Extract the (X, Y) coordinate from the center of the cell holding the provided text.  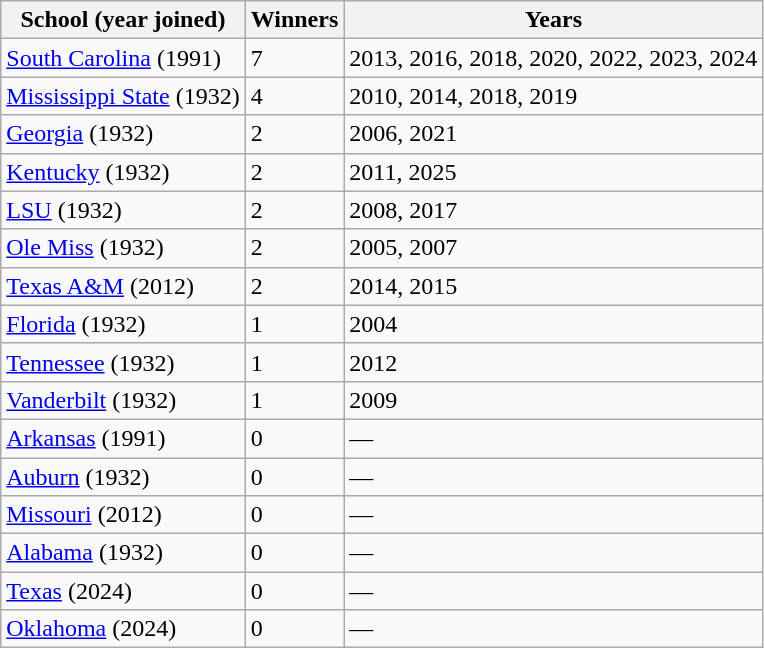
2004 (554, 324)
Kentucky (1932) (123, 172)
Ole Miss (1932) (123, 248)
2009 (554, 400)
Missouri (2012) (123, 515)
Alabama (1932) (123, 553)
Auburn (1932) (123, 477)
4 (294, 96)
LSU (1932) (123, 210)
2011, 2025 (554, 172)
2014, 2015 (554, 286)
South Carolina (1991) (123, 58)
Arkansas (1991) (123, 438)
Oklahoma (2024) (123, 629)
2006, 2021 (554, 134)
Years (554, 20)
Winners (294, 20)
Florida (1932) (123, 324)
Mississippi State (1932) (123, 96)
7 (294, 58)
Texas (2024) (123, 591)
Tennessee (1932) (123, 362)
Texas A&M (2012) (123, 286)
2005, 2007 (554, 248)
2013, 2016, 2018, 2020, 2022, 2023, 2024 (554, 58)
Vanderbilt (1932) (123, 400)
2008, 2017 (554, 210)
School (year joined) (123, 20)
2010, 2014, 2018, 2019 (554, 96)
Georgia (1932) (123, 134)
2012 (554, 362)
